Identify which cell holds the provided text, then report its (x, y) central coordinate. 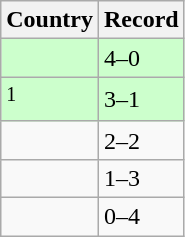
0–4 (141, 217)
1–3 (141, 178)
1 (50, 100)
Country (50, 20)
4–0 (141, 58)
2–2 (141, 140)
Record (141, 20)
3–1 (141, 100)
